Search for the cell housing the specified text and yield its [x, y] center coordinate. 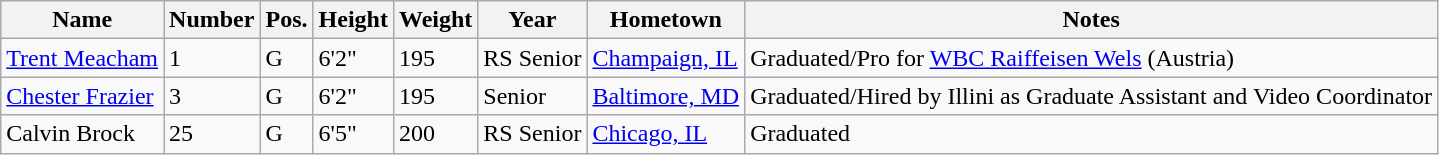
Chicago, IL [666, 134]
3 [212, 96]
Height [353, 20]
Calvin Brock [82, 134]
Senior [532, 96]
Weight [435, 20]
Graduated/Pro for WBC Raiffeisen Wels (Austria) [1092, 58]
Graduated/Hired by Illini as Graduate Assistant and Video Coordinator [1092, 96]
Champaign, IL [666, 58]
Pos. [286, 20]
Graduated [1092, 134]
Notes [1092, 20]
Chester Frazier [82, 96]
Number [212, 20]
Hometown [666, 20]
Year [532, 20]
6'5" [353, 134]
Name [82, 20]
25 [212, 134]
Trent Meacham [82, 58]
Baltimore, MD [666, 96]
200 [435, 134]
1 [212, 58]
